Find where the given text appears and provide that cell's center as [X, Y] coordinate. 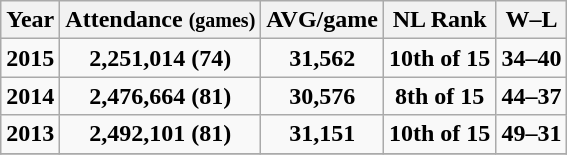
31,151 [322, 134]
Attendance (games) [160, 20]
2014 [30, 96]
49–31 [532, 134]
34–40 [532, 58]
2,476,664 (81) [160, 96]
Year [30, 20]
30,576 [322, 96]
AVG/game [322, 20]
31,562 [322, 58]
W–L [532, 20]
44–37 [532, 96]
2,492,101 (81) [160, 134]
2013 [30, 134]
NL Rank [439, 20]
8th of 15 [439, 96]
2,251,014 (74) [160, 58]
2015 [30, 58]
